For the text-containing cell, return its midpoint in [X, Y] coordinate format. 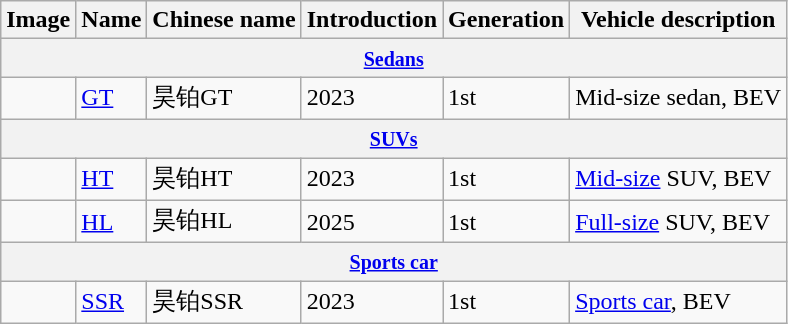
Sports car, BEV [678, 302]
2025 [372, 222]
GT [112, 98]
昊铂HT [224, 180]
Generation [506, 20]
Sports car [394, 262]
Name [112, 20]
HL [112, 222]
Introduction [372, 20]
Mid-size SUV, BEV [678, 180]
Full-size SUV, BEV [678, 222]
Chinese name [224, 20]
Sedans [394, 58]
HT [112, 180]
昊铂GT [224, 98]
SUVs [394, 138]
昊铂SSR [224, 302]
Mid-size sedan, BEV [678, 98]
SSR [112, 302]
昊铂HL [224, 222]
Image [38, 20]
Vehicle description [678, 20]
